Identify which cell holds the provided text, then report its [x, y] central coordinate. 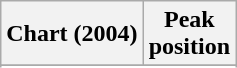
Chart (2004) [72, 34]
Peak position [189, 34]
